Locate the cell with the specified text and output its [x, y] center coordinate. 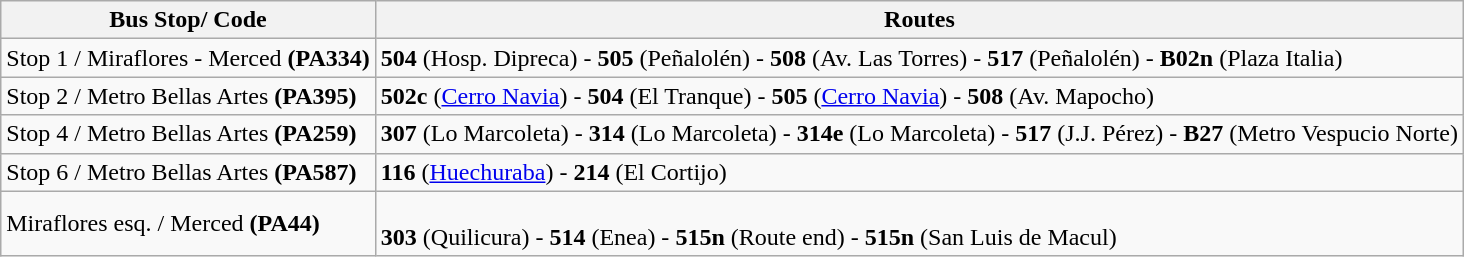
502c (Cerro Navia) - 504 (El Tranque) - 505 (Cerro Navia) - 508 (Av. Mapocho) [919, 96]
Stop 1 / Miraflores - Merced (PA334) [188, 58]
307 (Lo Marcoleta) - 314 (Lo Marcoleta) - 314e (Lo Marcoleta) - 517 (J.J. Pérez) - B27 (Metro Vespucio Norte) [919, 134]
504 (Hosp. Dipreca) - 505 (Peñalolén) - 508 (Av. Las Torres) - 517 (Peñalolén) - B02n (Plaza Italia) [919, 58]
Stop 4 / Metro Bellas Artes (PA259) [188, 134]
Bus Stop/ Code [188, 20]
Stop 6 / Metro Bellas Artes (PA587) [188, 172]
303 (Quilicura) - 514 (Enea) - 515n (Route end) - 515n (San Luis de Macul) [919, 224]
Stop 2 / Metro Bellas Artes (PA395) [188, 96]
Miraflores esq. / Merced (PA44) [188, 224]
116 (Huechuraba) - 214 (El Cortijo) [919, 172]
Routes [919, 20]
